Search for the cell housing the specified text and yield its [X, Y] center coordinate. 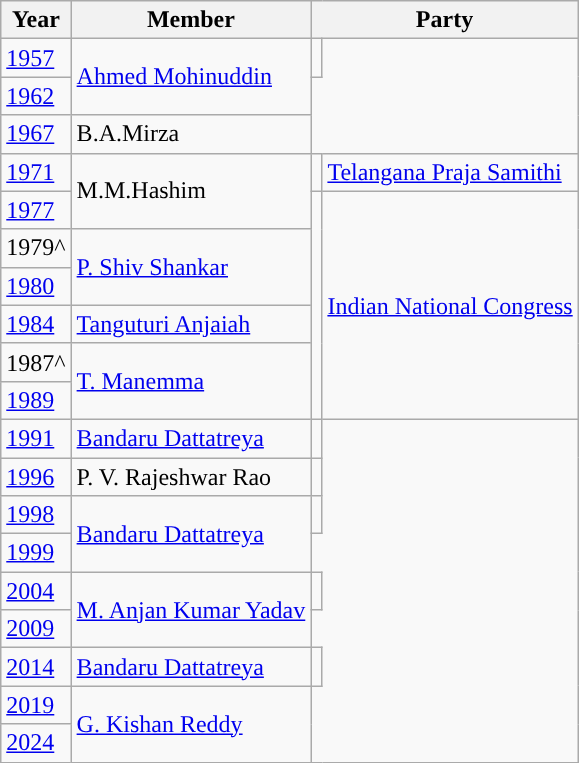
Ahmed Mohinuddin [191, 77]
G. Kishan Reddy [191, 724]
Indian National Congress [450, 305]
1999 [36, 553]
1987^ [36, 362]
2019 [36, 705]
Tanguturi Anjaiah [191, 324]
Telangana Praja Samithi [450, 172]
1980 [36, 286]
2004 [36, 591]
2009 [36, 629]
1984 [36, 324]
P. V. Rajeshwar Rao [191, 477]
1979^ [36, 248]
1996 [36, 477]
2024 [36, 743]
1998 [36, 515]
1971 [36, 172]
1962 [36, 96]
Year [36, 20]
1977 [36, 210]
Party [444, 20]
1967 [36, 134]
B.A.Mirza [191, 134]
Member [191, 20]
P. Shiv Shankar [191, 267]
1989 [36, 400]
1957 [36, 58]
T. Manemma [191, 381]
M.M.Hashim [191, 191]
1991 [36, 438]
M. Anjan Kumar Yadav [191, 610]
2014 [36, 667]
